From the cell containing the given text, extract its center point as [x, y] coordinate. 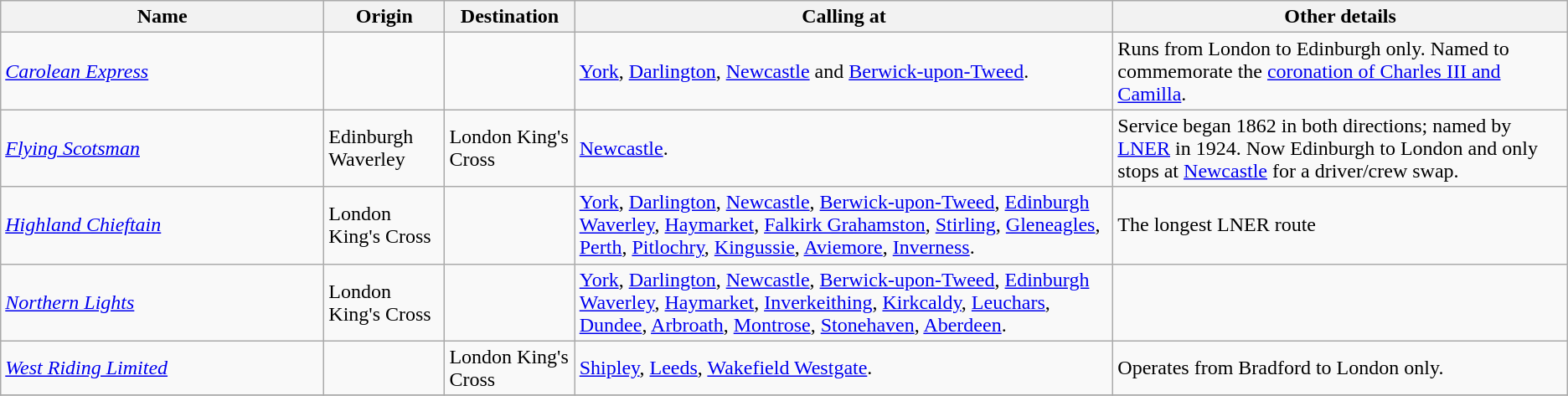
Highland Chieftain [162, 225]
Other details [1340, 17]
The longest LNER route [1340, 225]
York, Darlington, Newcastle and Berwick-upon-Tweed. [844, 71]
Service began 1862 in both directions; named by LNER in 1924. Now Edinburgh to London and only stops at Newcastle for a driver/crew swap. [1340, 148]
Destination [509, 17]
West Riding Limited [162, 368]
Newcastle. [844, 148]
Northern Lights [162, 302]
Edinburgh Waverley [384, 148]
Flying Scotsman [162, 148]
Calling at [844, 17]
Carolean Express [162, 71]
Runs from London to Edinburgh only. Named to commemorate the coronation of Charles III and Camilla. [1340, 71]
Shipley, Leeds, Wakefield Westgate. [844, 368]
Origin [384, 17]
Name [162, 17]
Operates from Bradford to London only. [1340, 368]
